From the cell containing the given text, extract its center point as [x, y] coordinate. 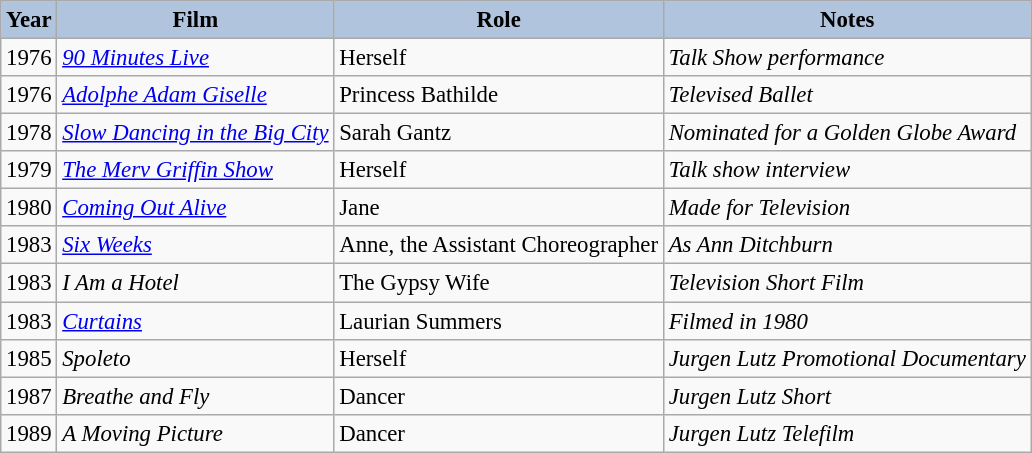
Film [196, 20]
1980 [29, 208]
A Moving Picture [196, 433]
Spoleto [196, 358]
1989 [29, 433]
Talk show interview [847, 170]
Slow Dancing in the Big City [196, 133]
Princess Bathilde [498, 95]
Six Weeks [196, 245]
Talk Show performance [847, 58]
1979 [29, 170]
Television Short Film [847, 283]
Televised Ballet [847, 95]
Laurian Summers [498, 321]
As Ann Ditchburn [847, 245]
Jurgen Lutz Short [847, 396]
Breathe and Fly [196, 396]
Nominated for a Golden Globe Award [847, 133]
Made for Television [847, 208]
Notes [847, 20]
Anne, the Assistant Choreographer [498, 245]
I Am a Hotel [196, 283]
Jane [498, 208]
Adolphe Adam Giselle [196, 95]
Sarah Gantz [498, 133]
Year [29, 20]
1978 [29, 133]
Jurgen Lutz Telefilm [847, 433]
Role [498, 20]
The Gypsy Wife [498, 283]
Coming Out Alive [196, 208]
The Merv Griffin Show [196, 170]
1987 [29, 396]
Jurgen Lutz Promotional Documentary [847, 358]
1985 [29, 358]
Curtains [196, 321]
Filmed in 1980 [847, 321]
90 Minutes Live [196, 58]
